Capture the cell that displays the provided text and extract its [x, y] central coordinate. 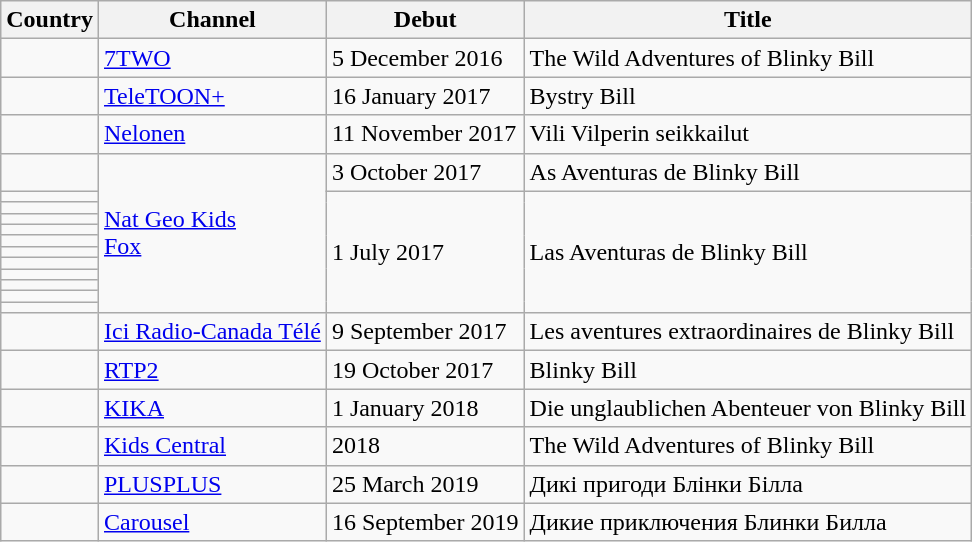
Vili Vilperin seikkailut [748, 134]
RTP2 [212, 370]
Les aventures extraordinaires de Blinky Bill [748, 332]
19 October 2017 [425, 370]
Debut [425, 20]
Дикие приключения Блинки Билла [748, 522]
Die unglaublichen Abenteuer von Blinky Bill [748, 408]
Las Aventuras de Blinky Bill [748, 252]
9 September 2017 [425, 332]
Channel [212, 20]
Carousel [212, 522]
5 December 2016 [425, 58]
Ici Radio-Canada Télé [212, 332]
Title [748, 20]
7TWO [212, 58]
1 January 2018 [425, 408]
Nelonen [212, 134]
25 March 2019 [425, 484]
Kids Central [212, 446]
1 July 2017 [425, 252]
16 January 2017 [425, 96]
Bystry Bill [748, 96]
KIKA [212, 408]
11 November 2017 [425, 134]
Nat Geo KidsFox [212, 233]
2018 [425, 446]
TeleTOON+ [212, 96]
Blinky Bill [748, 370]
Дикі пригоди Блінки Білла [748, 484]
As Aventuras de Blinky Bill [748, 172]
3 October 2017 [425, 172]
Country [50, 20]
PLUSPLUS [212, 484]
16 September 2019 [425, 522]
